Determine the (x, y) coordinate at the center of the cell enclosing the given text.  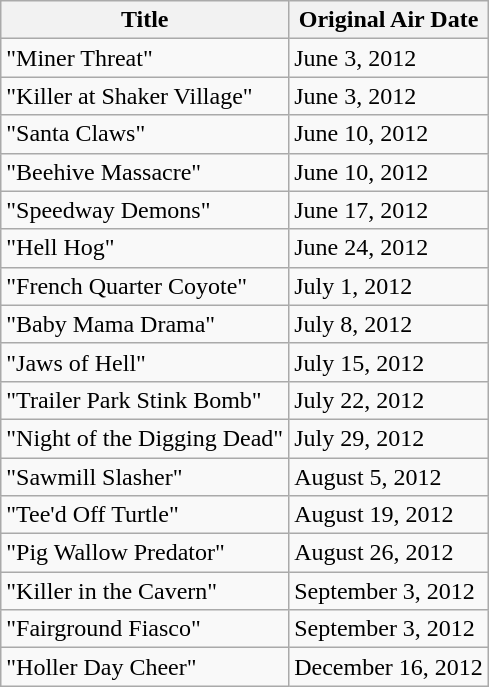
December 16, 2012 (389, 667)
"Jaws of Hell" (145, 362)
July 22, 2012 (389, 400)
June 24, 2012 (389, 248)
July 15, 2012 (389, 362)
"Beehive Massacre" (145, 172)
Original Air Date (389, 20)
July 1, 2012 (389, 286)
"Fairground Fiasco" (145, 629)
"Miner Threat" (145, 58)
"Trailer Park Stink Bomb" (145, 400)
"Hell Hog" (145, 248)
"Tee'd Off Turtle" (145, 515)
"Pig Wallow Predator" (145, 553)
August 26, 2012 (389, 553)
August 5, 2012 (389, 477)
July 29, 2012 (389, 438)
"Santa Claws" (145, 134)
"Killer in the Cavern" (145, 591)
"Sawmill Slasher" (145, 477)
"Speedway Demons" (145, 210)
"Night of the Digging Dead" (145, 438)
July 8, 2012 (389, 324)
"Killer at Shaker Village" (145, 96)
"French Quarter Coyote" (145, 286)
August 19, 2012 (389, 515)
Title (145, 20)
"Baby Mama Drama" (145, 324)
June 17, 2012 (389, 210)
"Holler Day Cheer" (145, 667)
